Scan for the cell matching the given text and deliver its (X, Y) coordinate at center. 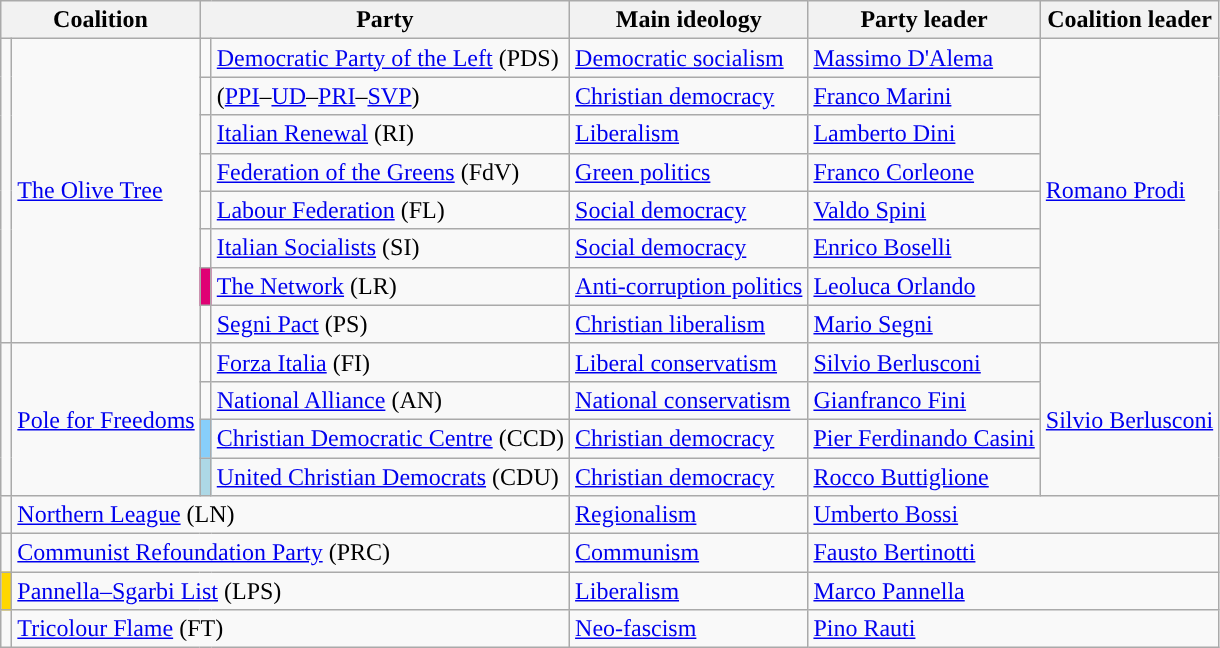
Forza Italia (FI) (390, 362)
Coalition (100, 20)
Leoluca Orlando (924, 286)
United Christian Democrats (CDU) (390, 477)
Neo-fascism (689, 629)
Mario Segni (924, 324)
Liberal conservatism (689, 362)
Pino Rauti (1014, 629)
Christian liberalism (689, 324)
Coalition leader (1129, 20)
Green politics (689, 172)
Lamberto Dini (924, 134)
The Olive Tree (106, 191)
Pole for Freedoms (106, 419)
Democratic socialism (689, 58)
Fausto Bertinotti (1014, 553)
Party (384, 20)
Communism (689, 553)
National conservatism (689, 400)
Anti-corruption politics (689, 286)
Romano Prodi (1129, 191)
National Alliance (AN) (390, 400)
Pier Ferdinando Casini (924, 438)
Segni Pact (PS) (390, 324)
Massimo D'Alema (924, 58)
Main ideology (689, 20)
Pannella–Sgarbi List (LPS) (291, 591)
Franco Marini (924, 96)
Umberto Bossi (1014, 515)
Valdo Spini (924, 210)
Party leader (924, 20)
Federation of the Greens (FdV) (390, 172)
Italian Renewal (RI) (390, 134)
Marco Pannella (1014, 591)
Northern League (LN) (291, 515)
Italian Socialists (SI) (390, 248)
Enrico Boselli (924, 248)
Tricolour Flame (FT) (291, 629)
Labour Federation (FL) (390, 210)
Communist Refoundation Party (PRC) (291, 553)
Regionalism (689, 515)
Rocco Buttiglione (924, 477)
Christian Democratic Centre (CCD) (390, 438)
Democratic Party of the Left (PDS) (390, 58)
The Network (LR) (390, 286)
(PPI–UD–PRI–SVP) (390, 96)
Gianfranco Fini (924, 400)
Franco Corleone (924, 172)
